Identify which cell holds the provided text, then report its [X, Y] central coordinate. 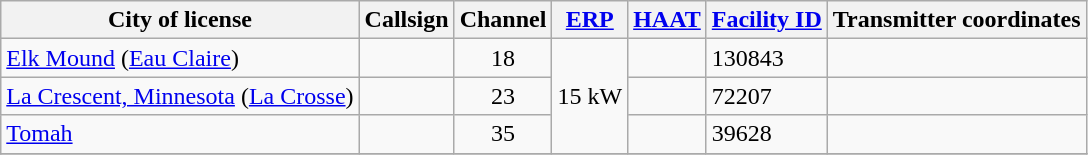
Elk Mound (Eau Claire) [180, 58]
Facility ID [766, 20]
Tomah [180, 134]
La Crescent, Minnesota (La Crosse) [180, 96]
15 kW [590, 96]
39628 [766, 134]
23 [503, 96]
Channel [503, 20]
HAAT [668, 20]
130843 [766, 58]
ERP [590, 20]
72207 [766, 96]
Callsign [406, 20]
City of license [180, 20]
35 [503, 134]
18 [503, 58]
Transmitter coordinates [956, 20]
